For the text-containing cell, return its midpoint in (x, y) coordinate format. 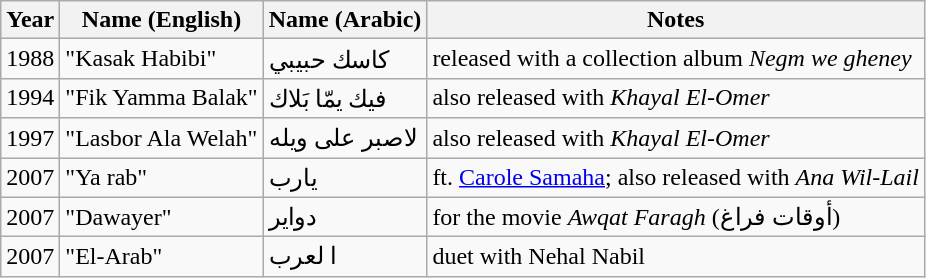
"Dawayer" (162, 217)
فيك يمّا بَلاك (345, 98)
released with a collection album Negm we gheney (676, 59)
Name (English) (162, 20)
دواير (345, 217)
"Kasak Habibi" (162, 59)
Notes (676, 20)
ا لعرب (345, 257)
1997 (30, 138)
يارب (345, 178)
"Ya rab" (162, 178)
for the movie Awqat Faragh (أوقات فراغ) (676, 217)
Year (30, 20)
ft. Carole Samaha; also released with Ana Wil-Lail (676, 178)
duet with Nehal Nabil (676, 257)
1988 (30, 59)
كاسك حبيبي (345, 59)
"Fik Yamma Balak" (162, 98)
"Lasbor Ala Welah" (162, 138)
1994 (30, 98)
لاصبر على ويله (345, 138)
"El-Arab" (162, 257)
Name (Arabic) (345, 20)
